Determine the (X, Y) coordinate at the center of the cell enclosing the given text.  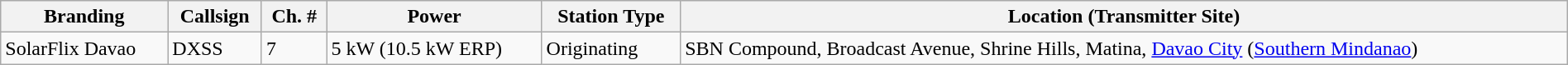
Branding (84, 17)
Ch. # (294, 17)
5 kW (10.5 kW ERP) (434, 48)
Location (Transmitter Site) (1125, 17)
Callsign (215, 17)
DXSS (215, 48)
Station Type (611, 17)
7 (294, 48)
SBN Compound, Broadcast Avenue, Shrine Hills, Matina, Davao City (Southern Mindanao) (1125, 48)
Power (434, 17)
Originating (611, 48)
SolarFlix Davao (84, 48)
